Search for the cell housing the specified text and yield its [X, Y] center coordinate. 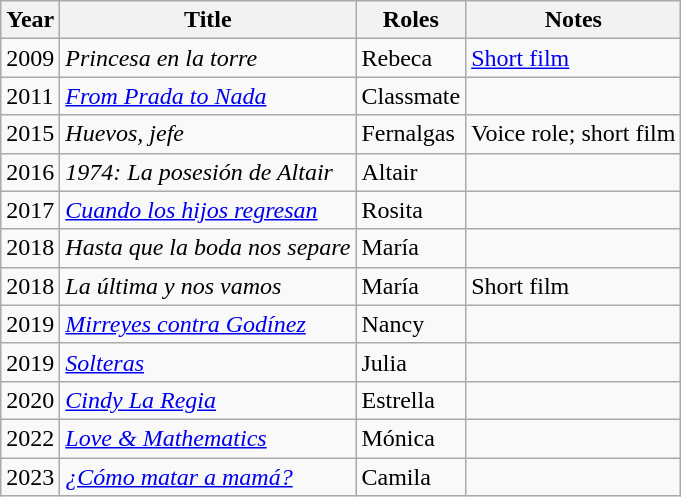
Rebeca [411, 58]
2020 [30, 400]
Voice role; short film [574, 134]
2022 [30, 438]
2009 [30, 58]
2016 [30, 172]
Fernalgas [411, 134]
2015 [30, 134]
¿Cómo matar a mamá? [208, 477]
1974: La posesión de Altair [208, 172]
Notes [574, 20]
2017 [30, 210]
Hasta que la boda nos separe [208, 248]
Mirreyes contra Godínez [208, 324]
Solteras [208, 362]
Huevos, jefe [208, 134]
Camila [411, 477]
Altair [411, 172]
2023 [30, 477]
2011 [30, 96]
Mónica [411, 438]
Rosita [411, 210]
Cuando los hijos regresan [208, 210]
Roles [411, 20]
Classmate [411, 96]
Cindy La Regia [208, 400]
Nancy [411, 324]
Estrella [411, 400]
Year [30, 20]
From Prada to Nada [208, 96]
La última y nos vamos [208, 286]
Julia [411, 362]
Title [208, 20]
Princesa en la torre [208, 58]
Love & Mathematics [208, 438]
